Pinpoint the cell where the given text exists, returning its [X, Y] midpoint coordinate. 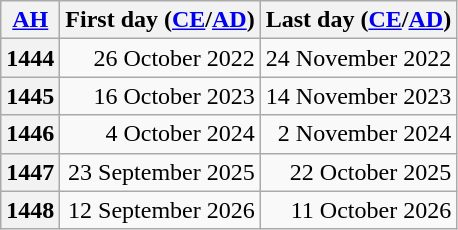
12 September 2026 [160, 210]
14 November 2023 [358, 96]
1446 [30, 134]
11 October 2026 [358, 210]
Last day (CE/AD) [358, 20]
16 October 2023 [160, 96]
First day (CE/AD) [160, 20]
1447 [30, 172]
1445 [30, 96]
4 October 2024 [160, 134]
22 October 2025 [358, 172]
1444 [30, 58]
26 October 2022 [160, 58]
1448 [30, 210]
23 September 2025 [160, 172]
AH [30, 20]
24 November 2022 [358, 58]
2 November 2024 [358, 134]
